Pinpoint the cell where the given text exists, returning its [X, Y] midpoint coordinate. 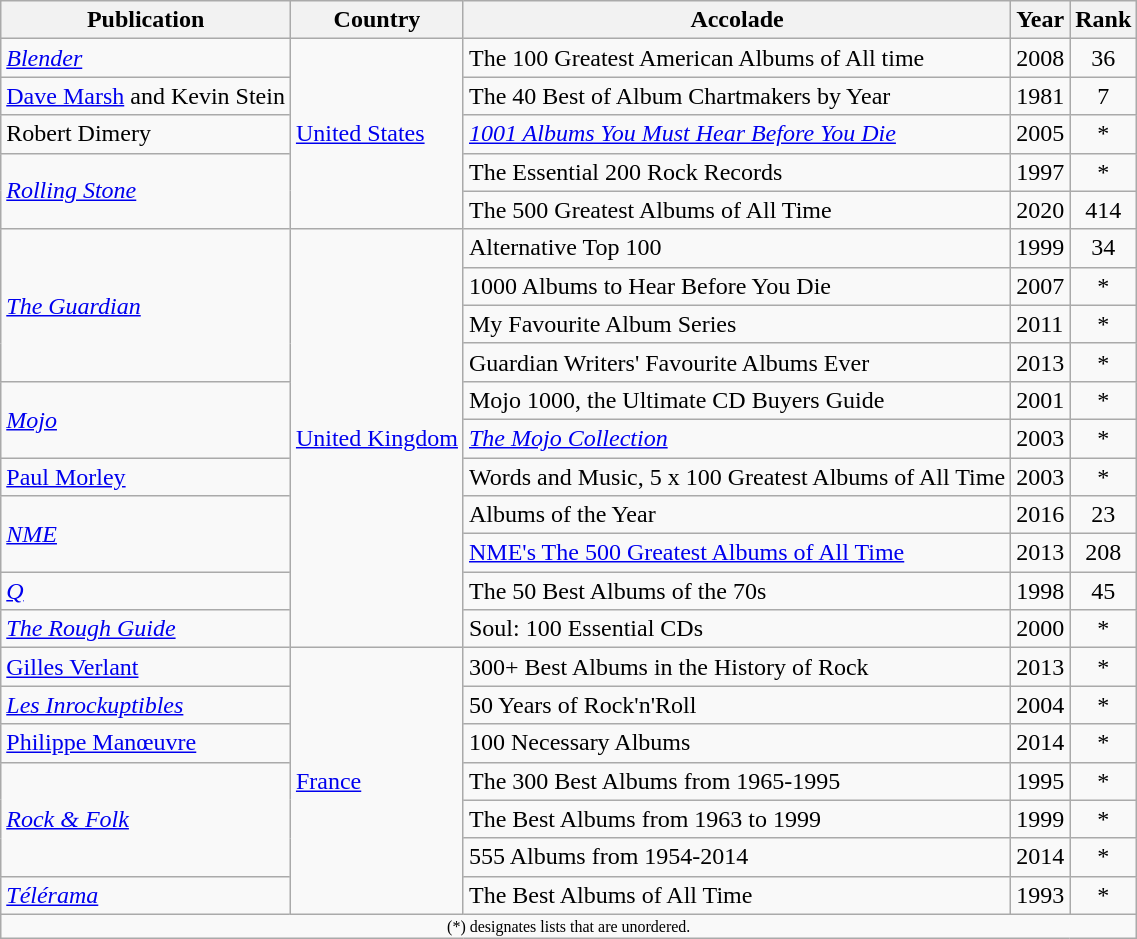
2011 [1040, 324]
Mojo [146, 419]
Publication [146, 20]
Rolling Stone [146, 191]
Alternative Top 100 [736, 248]
414 [1104, 210]
Télérama [146, 895]
45 [1104, 591]
Philippe Manœuvre [146, 743]
Guardian Writers' Favourite Albums Ever [736, 362]
34 [1104, 248]
The Rough Guide [146, 629]
The 100 Greatest American Albums of All time [736, 58]
Albums of the Year [736, 515]
Accolade [736, 20]
NME [146, 534]
100 Necessary Albums [736, 743]
(*) designates lists that are unordered. [569, 926]
1981 [1040, 96]
2007 [1040, 286]
1998 [1040, 591]
555 Albums from 1954-2014 [736, 857]
Les Inrockuptibles [146, 705]
Country [376, 20]
1995 [1040, 781]
The 300 Best Albums from 1965-1995 [736, 781]
50 Years of Rock'n'Roll [736, 705]
2004 [1040, 705]
300+ Best Albums in the History of Rock [736, 667]
United Kingdom [376, 438]
Dave Marsh and Kevin Stein [146, 96]
The Best Albums from 1963 to 1999 [736, 819]
208 [1104, 553]
NME's The 500 Greatest Albums of All Time [736, 553]
1000 Albums to Hear Before You Die [736, 286]
The 50 Best Albums of the 70s [736, 591]
2000 [1040, 629]
2016 [1040, 515]
Rock & Folk [146, 819]
Gilles Verlant [146, 667]
Q [146, 591]
Paul Morley [146, 477]
The Essential 200 Rock Records [736, 172]
The Mojo Collection [736, 438]
Mojo 1000, the Ultimate CD Buyers Guide [736, 400]
23 [1104, 515]
1997 [1040, 172]
United States [376, 134]
1001 Albums You Must Hear Before You Die [736, 134]
Robert Dimery [146, 134]
2008 [1040, 58]
Soul: 100 Essential CDs [736, 629]
The 500 Greatest Albums of All Time [736, 210]
2001 [1040, 400]
Year [1040, 20]
1993 [1040, 895]
Blender [146, 58]
The Best Albums of All Time [736, 895]
The Guardian [146, 305]
Rank [1104, 20]
7 [1104, 96]
Words and Music, 5 x 100 Greatest Albums of All Time [736, 477]
France [376, 781]
36 [1104, 58]
2005 [1040, 134]
2020 [1040, 210]
My Favourite Album Series [736, 324]
The 40 Best of Album Chartmakers by Year [736, 96]
